For the text-containing cell, return its midpoint in [x, y] coordinate format. 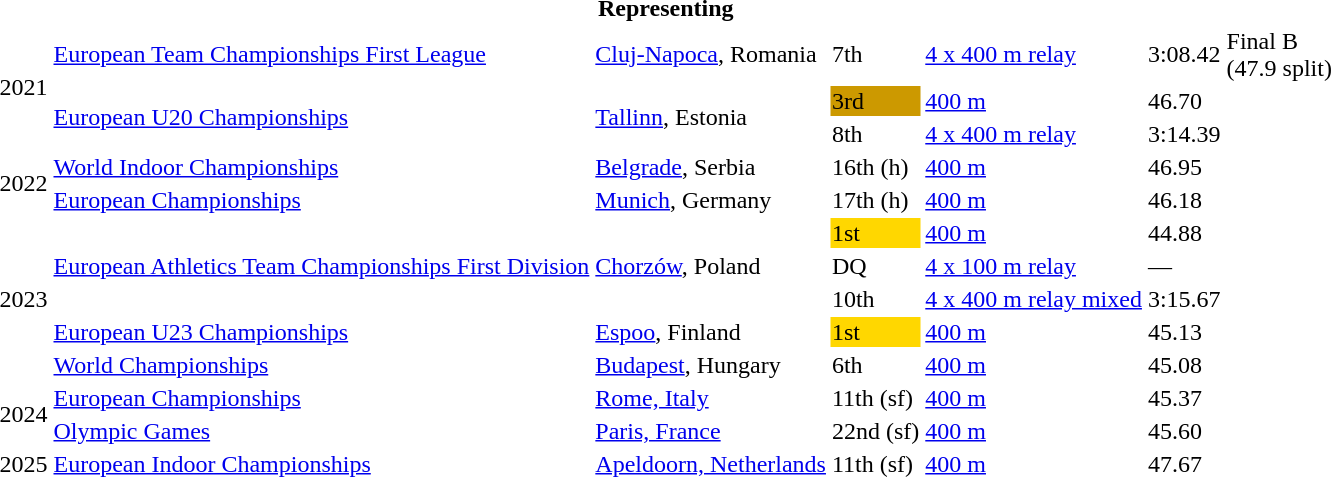
Tallinn, Estonia [711, 118]
46.95 [1184, 167]
Olympic Games [322, 431]
45.13 [1184, 332]
Rome, Italy [711, 398]
Cluj-Napoca, Romania [711, 54]
7th [875, 54]
3:15.67 [1184, 299]
European Athletics Team Championships First Division [322, 266]
Belgrade, Serbia [711, 167]
Chorzów, Poland [711, 266]
3:14.39 [1184, 134]
16th (h) [875, 167]
European Team Championships First League [322, 54]
22nd (sf) [875, 431]
Espoo, Finland [711, 332]
3:08.42 [1184, 54]
4 x 100 m relay [1034, 266]
45.37 [1184, 398]
10th [875, 299]
4 x 400 m relay mixed [1034, 299]
European U20 Championships [322, 118]
3rd [875, 101]
17th (h) [875, 200]
46.70 [1184, 101]
44.88 [1184, 233]
Munich, Germany [711, 200]
European U23 Championships [322, 332]
45.60 [1184, 431]
DQ [875, 266]
World Indoor Championships [322, 167]
45.08 [1184, 365]
— [1184, 266]
11th (sf) [875, 398]
World Championships [322, 365]
Budapest, Hungary [711, 365]
Paris, France [711, 431]
46.18 [1184, 200]
6th [875, 365]
8th [875, 134]
